Output the [x, y] coordinate of the center of the cell containing the given text.  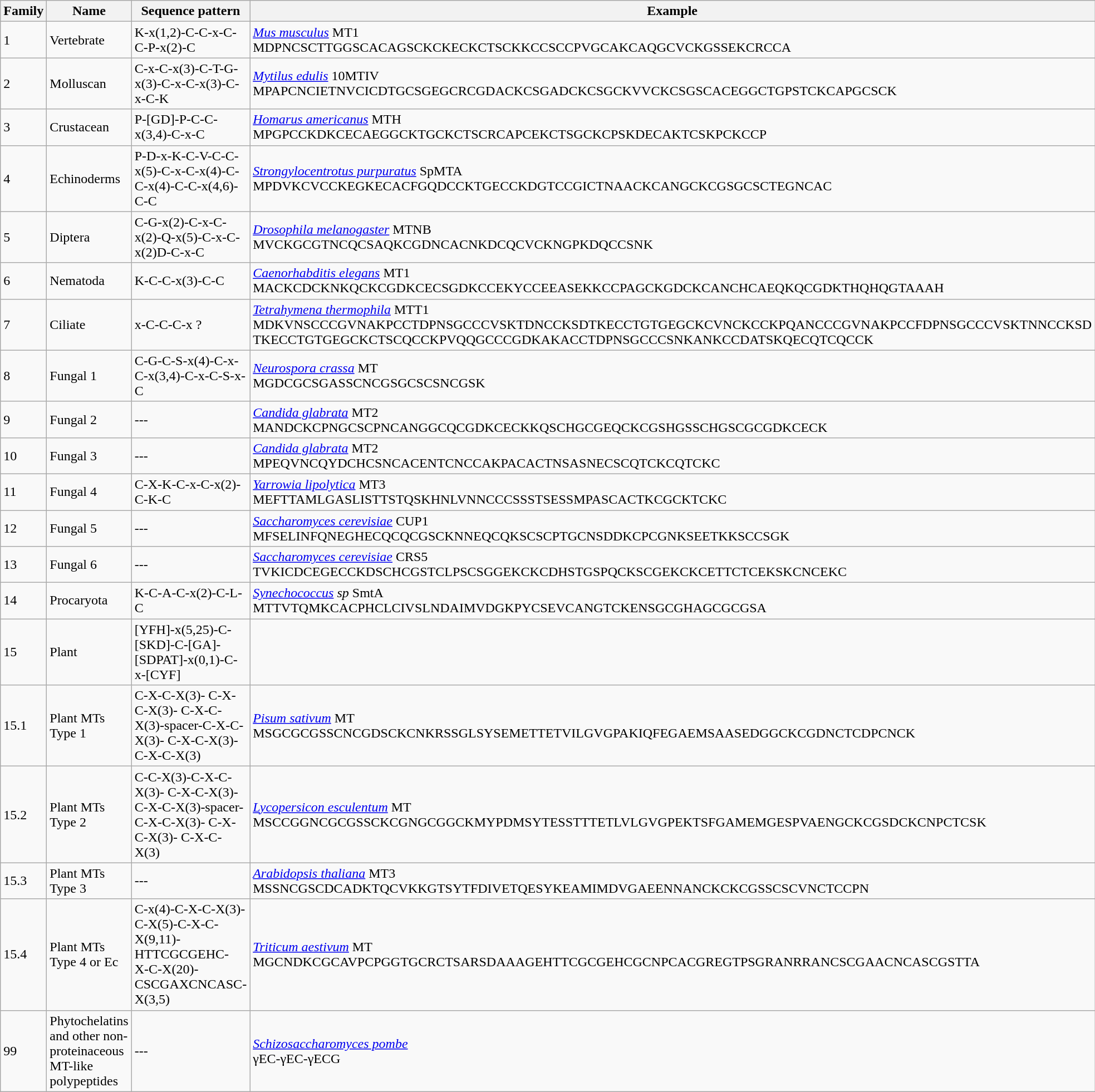
K-x(1,2)-C-C-x-C-C-P-x(2)-C [190, 40]
7 [23, 324]
C-C-X(3)-C-X-C-X(3)- C-X-C-X(3)- C-X-C-X(3)-spacer- C-X-C-X(3)- C-X-C-X(3)- C-X-C-X(3) [190, 815]
Fungal 4 [89, 492]
Crustacean [89, 127]
Fungal 5 [89, 528]
Plant MTs Type 1 [89, 726]
2 [23, 83]
Phytochelatins and other non-proteinaceous MT-like polypeptides [89, 1051]
Candida glabrata MT2 MANDCKCPNGCSCPNCANGGCQCGDKCECKKQSCHGCGEQCKCGSHGSSCHGSCGCGDKCECK [672, 420]
Arabidopsis thaliana MT3 MSSNCGSCDCADKTQCVKKGTSYTFDIVETQESYKEAMIMDVGAEENNANCKCKCGSSCSCVNCTCCPN [672, 881]
1 [23, 40]
Saccharomyces cerevisiae CUP1 MFSELINFQNEGHECQCQCGSCKNNEQCQKSCSCPTGCNSDDKCPCGNKSEETKKSCCSGK [672, 528]
15.4 [23, 955]
Lycopersicon esculentum MT MSCCGGNCGCGSSCKCGNGCGGCKMYPDMSYTESSTTTETLVLGVGPEKTSFGAMEMGESPVAENGCKCGSDCKCNPCTCSK [672, 815]
Nematoda [89, 281]
C-x-C-x(3)-C-T-G-x(3)-C-x-C-x(3)-C-x-C-K [190, 83]
C-X-C-X(3)- C-X-C-X(3)- C-X-C-X(3)-spacer-C-X-C-X(3)- C-X-C-X(3)- C-X-C-X(3) [190, 726]
Triticum aestivum MT MGCNDKCGCAVPCPGGTGCRCTSARSDAAAGEHTTCGCGEHCGCNPCACGREGTPSGRANRRANCSCGAACNCASCGSTTA [672, 955]
8 [23, 376]
3 [23, 127]
Plant [89, 652]
x-C-C-C-x ? [190, 324]
99 [23, 1051]
10 [23, 455]
15 [23, 652]
15.2 [23, 815]
5 [23, 237]
K-C-C-x(3)-C-C [190, 281]
Synechococcus sp SmtA MTTVTQMKCACPHCLCIVSLNDAIMVDGKPYCSEVCANGTCKENSGCGHAGCGCGSA [672, 601]
11 [23, 492]
[YFH]-x(5,25)-C-[SKD]-C-[GA]-[SDPAT]-x(0,1)-C-x-[CYF] [190, 652]
P-[GD]-P-C-C-x(3,4)-C-x-C [190, 127]
Drosophila melanogaster MTNB MVCKGCGTNCQCSAQKCGDNCACNKDCQCVCKNGPKDQCCSNK [672, 237]
Family [23, 11]
Plant MTs Type 2 [89, 815]
Saccharomyces cerevisiae CRS5 TVKICDCEGECCKDSCHCGSTCLPSCSGGEKCKCDHSTGSPQCKSCGEKCKCETTCTCEKSKCNCEKC [672, 564]
15.3 [23, 881]
14 [23, 601]
Plant MTs Type 3 [89, 881]
15.1 [23, 726]
Name [89, 11]
Caenorhabditis elegans MT1 MACKCDCKNKQCKCGDKCECSGDKCCEKYCCEEASEKKCCPAGCKGDCKCANCHCAEQKQCGDKTHQHQGTAAAH [672, 281]
Pisum sativum MT MSGCGCGSSCNCGDSCKCNKRSSGLSYSEMETTETVILGVGPAKIQFEGAEMSAASEDGGCKCGDNCTCDPCNCK [672, 726]
Fungal 1 [89, 376]
K-C-A-C-x(2)-C-L-C [190, 601]
Ciliate [89, 324]
Neurospora crassa MT MGDCGCSGASSCNCGSGCSCSNCGSK [672, 376]
Procaryota [89, 601]
Candida glabrata MT2 MPEQVNCQYDCHCSNCACENTCNCCAKPACACTNSASNECSCQTCKCQTCKC [672, 455]
Schizosaccharomyces pombe γEC-γEC-γECG [672, 1051]
12 [23, 528]
4 [23, 178]
C-G-x(2)-C-x-C-x(2)-Q-x(5)-C-x-C-x(2)D-C-x-C [190, 237]
Homarus americanus MTH MPGPCCKDKCECAEGGCKTGCKCTSCRCAPCEKCTSGCKCPSKDECAKTCSKPCKCCP [672, 127]
Diptera [89, 237]
13 [23, 564]
C-X-K-C-x-C-x(2)-C-K-C [190, 492]
Example [672, 11]
6 [23, 281]
Fungal 6 [89, 564]
C-G-C-S-x(4)-C-x-C-x(3,4)-C-x-C-S-x-C [190, 376]
Strongylocentrotus purpuratus SpMTA MPDVKCVCCKEGKECACFGQDCCKTGECCKDGTCCGICTNAACKCANGCKCGSGCSCTEGNCAC [672, 178]
C-x(4)-C-X-C-X(3)-C-X(5)-C-X-C-X(9,11)-HTTCGCGEHC-X-C-X(20)-CSCGAXCNCASC-X(3,5) [190, 955]
Plant MTs Type 4 or Ec [89, 955]
Mus musculus MT1 MDPNCSCTTGGSCACAGSCKCKECKCTSCKKCCSCCPVGCAKCAQGCVCKGSSEKCRCCA [672, 40]
Fungal 2 [89, 420]
9 [23, 420]
Fungal 3 [89, 455]
Echinoderms [89, 178]
Yarrowia lipolytica MT3 MEFTTAMLGASLISTTSTQSKHNLVNNCCCSSSTSESSMPASCACTKCGCKTCKC [672, 492]
Vertebrate [89, 40]
Molluscan [89, 83]
Mytilus edulis 10MTIV MPAPCNCIETNVCICDTGCSGEGCRCGDACKCSGADCKCSGCKVVCKCSGSCACEGGCTGPSTCKCAPGCSCK [672, 83]
Sequence pattern [190, 11]
P-D-x-K-C-V-C-C-x(5)-C-x-C-x(4)-C-C-x(4)-C-C-x(4,6)-C-C [190, 178]
